Determine the [X, Y] coordinate at the center of the cell enclosing the given text.  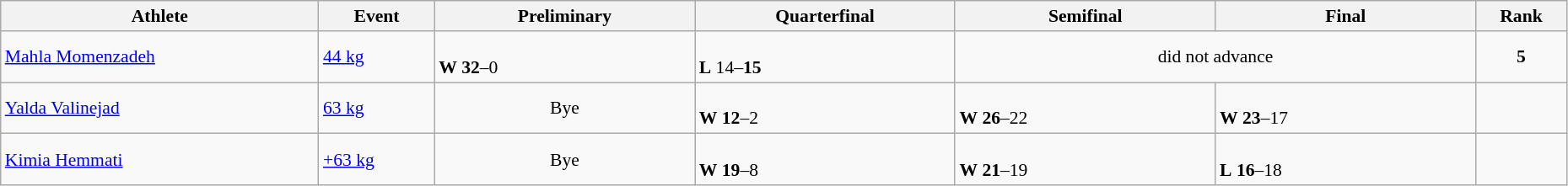
L 14–15 [825, 57]
Final [1346, 16]
Quarterfinal [825, 16]
did not advance [1215, 57]
Preliminary [565, 16]
Yalda Valinejad [160, 108]
Event [376, 16]
W 23–17 [1346, 108]
Kimia Hemmati [160, 160]
Semifinal [1085, 16]
W 21–19 [1085, 160]
W 19–8 [825, 160]
63 kg [376, 108]
L 16–18 [1346, 160]
Rank [1522, 16]
+63 kg [376, 160]
44 kg [376, 57]
W 26–22 [1085, 108]
Mahla Momenzadeh [160, 57]
Athlete [160, 16]
W 32–0 [565, 57]
5 [1522, 57]
W 12–2 [825, 108]
